Determine the (X, Y) coordinate at the center of the cell enclosing the given text.  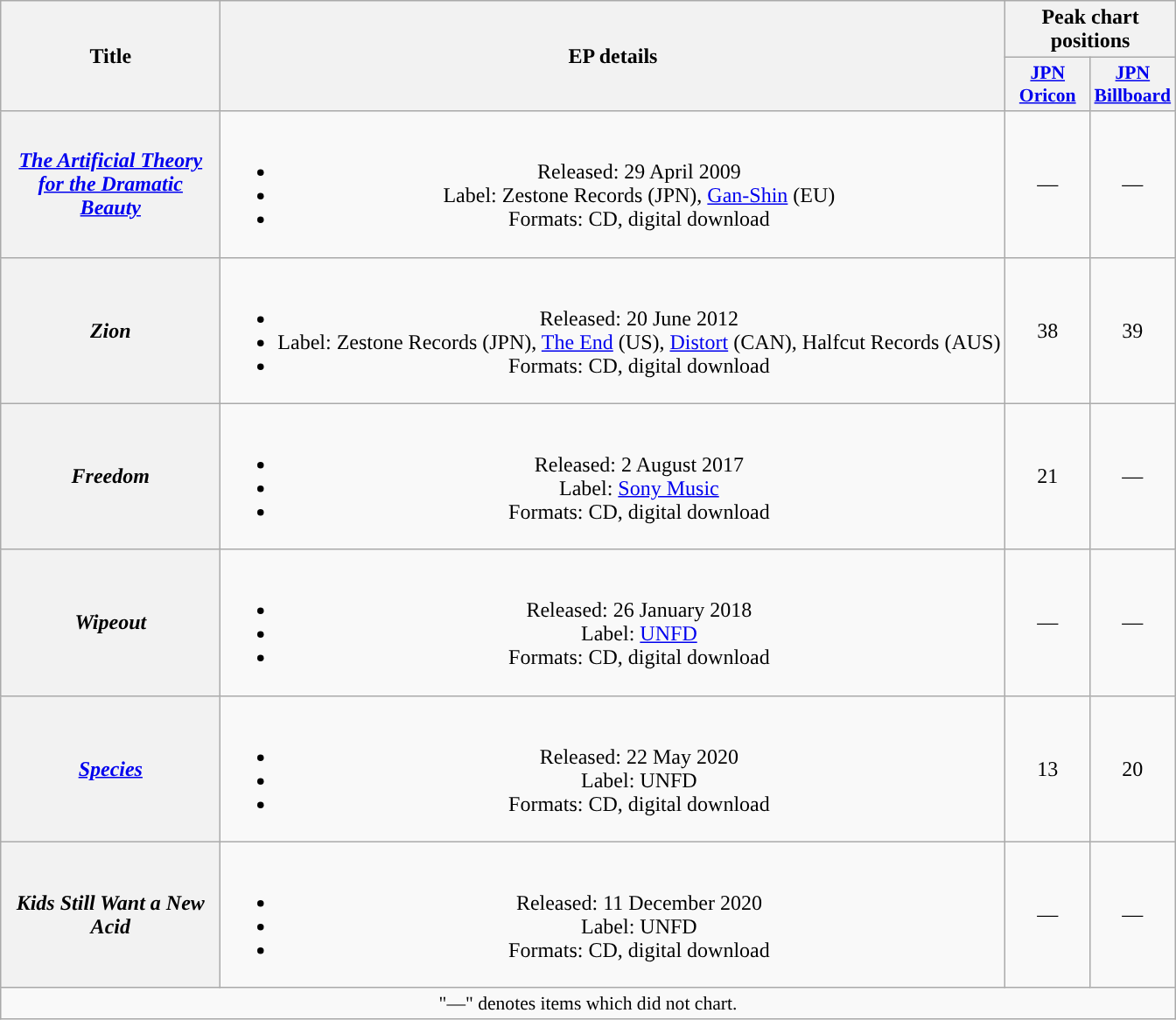
Freedom (110, 476)
Kids Still Want a New Acid (110, 915)
20 (1132, 768)
21 (1048, 476)
Released: 20 June 2012Label: Zestone Records (JPN), The End (US), Distort (CAN), Halfcut Records (AUS)Formats: CD, digital download (612, 331)
Released: 29 April 2009Label: Zestone Records (JPN), Gan-Shin (EU)Formats: CD, digital download (612, 184)
38 (1048, 331)
Released: 11 December 2020Label: UNFDFormats: CD, digital download (612, 915)
The Artificial Theory for the Dramatic Beauty (110, 184)
Zion (110, 331)
EP details (612, 56)
JPNOricon (1048, 84)
Released: 22 May 2020Label: UNFDFormats: CD, digital download (612, 768)
Released: 26 January 2018Label: UNFDFormats: CD, digital download (612, 623)
Peak chart positions (1090, 30)
JPNBillboard (1132, 84)
39 (1132, 331)
Released: 2 August 2017Label: Sony MusicFormats: CD, digital download (612, 476)
Wipeout (110, 623)
Species (110, 768)
Title (110, 56)
"—" denotes items which did not chart. (588, 1003)
13 (1048, 768)
